Return the (x, y) coordinate for the center point of the cell that contains the specified text.  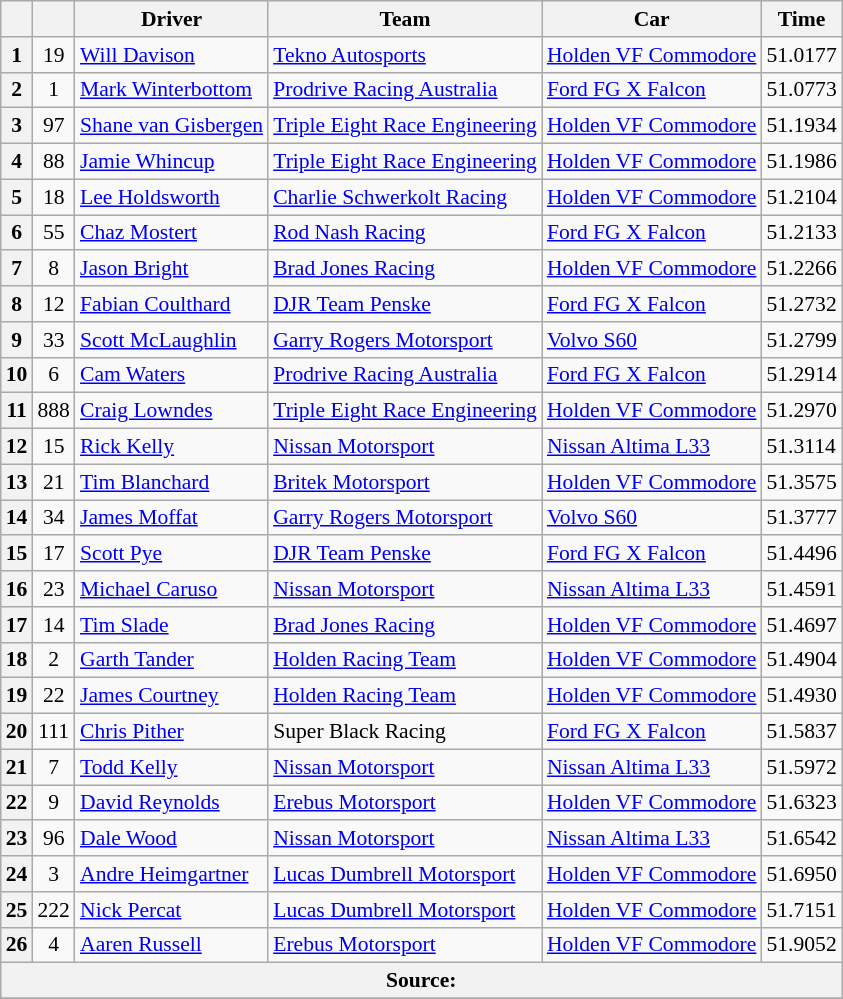
51.4930 (801, 696)
David Reynolds (172, 803)
Jamie Whincup (172, 162)
Aaren Russell (172, 945)
51.1934 (801, 126)
Fabian Coulthard (172, 304)
Rod Nash Racing (405, 233)
Scott McLaughlin (172, 340)
51.2914 (801, 375)
Scott Pye (172, 554)
51.4496 (801, 554)
Rick Kelly (172, 447)
James Moffat (172, 518)
Todd Kelly (172, 767)
Garth Tander (172, 660)
James Courtney (172, 696)
16 (17, 589)
Tim Slade (172, 625)
Driver (172, 19)
Team (405, 19)
Britek Motorsport (405, 482)
13 (17, 482)
Source: (422, 981)
26 (17, 945)
97 (54, 126)
Lee Holdsworth (172, 197)
111 (54, 732)
51.5837 (801, 732)
Chaz Mostert (172, 233)
Tim Blanchard (172, 482)
51.2732 (801, 304)
51.6542 (801, 839)
51.5972 (801, 767)
96 (54, 839)
34 (54, 518)
51.7151 (801, 910)
51.2104 (801, 197)
Nick Percat (172, 910)
51.1986 (801, 162)
88 (54, 162)
51.9052 (801, 945)
25 (17, 910)
33 (54, 340)
24 (17, 874)
Andre Heimgartner (172, 874)
Time (801, 19)
Tekno Autosports (405, 55)
Car (652, 19)
51.4697 (801, 625)
51.6950 (801, 874)
Michael Caruso (172, 589)
55 (54, 233)
Jason Bright (172, 269)
51.0773 (801, 90)
51.2133 (801, 233)
51.3777 (801, 518)
Super Black Racing (405, 732)
51.2799 (801, 340)
51.3575 (801, 482)
10 (17, 375)
51.4591 (801, 589)
Craig Lowndes (172, 411)
222 (54, 910)
Cam Waters (172, 375)
51.3114 (801, 447)
Will Davison (172, 55)
Charlie Schwerkolt Racing (405, 197)
51.2970 (801, 411)
20 (17, 732)
51.2266 (801, 269)
11 (17, 411)
Chris Pither (172, 732)
Dale Wood (172, 839)
51.4904 (801, 660)
Shane van Gisbergen (172, 126)
Mark Winterbottom (172, 90)
51.0177 (801, 55)
51.6323 (801, 803)
888 (54, 411)
5 (17, 197)
